Determine the (X, Y) coordinate at the center of the cell enclosing the given text.  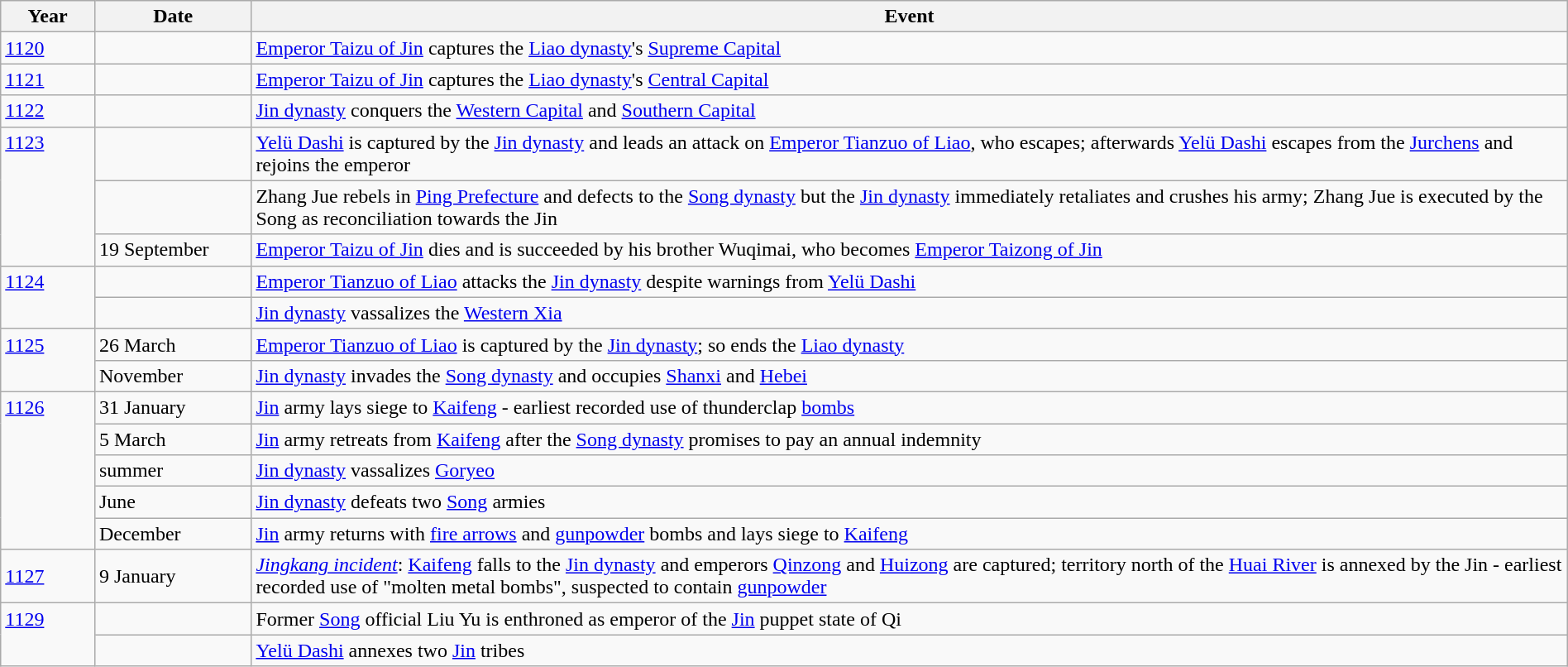
31 January (172, 407)
Jin dynasty invades the Song dynasty and occupies Shanxi and Hebei (910, 376)
Emperor Taizu of Jin captures the Liao dynasty's Central Capital (910, 79)
19 September (172, 250)
November (172, 376)
June (172, 502)
Year (48, 17)
Emperor Tianzuo of Liao is captured by the Jin dynasty; so ends the Liao dynasty (910, 344)
9 January (172, 576)
1125 (48, 360)
Jin dynasty defeats two Song armies (910, 502)
1123 (48, 196)
5 March (172, 439)
1121 (48, 79)
Emperor Tianzuo of Liao attacks the Jin dynasty despite warnings from Yelü Dashi (910, 281)
Jin dynasty conquers the Western Capital and Southern Capital (910, 111)
December (172, 534)
Jin army lays siege to Kaifeng - earliest recorded use of thunderclap bombs (910, 407)
Jin army retreats from Kaifeng after the Song dynasty promises to pay an annual indemnity (910, 439)
1124 (48, 297)
1129 (48, 635)
1122 (48, 111)
1127 (48, 576)
Jin dynasty vassalizes Goryeo (910, 471)
1126 (48, 470)
summer (172, 471)
1120 (48, 48)
Emperor Taizu of Jin dies and is succeeded by his brother Wuqimai, who becomes Emperor Taizong of Jin (910, 250)
Former Song official Liu Yu is enthroned as emperor of the Jin puppet state of Qi (910, 619)
Yelü Dashi annexes two Jin tribes (910, 650)
Emperor Taizu of Jin captures the Liao dynasty's Supreme Capital (910, 48)
Jin army returns with fire arrows and gunpowder bombs and lays siege to Kaifeng (910, 534)
Jin dynasty vassalizes the Western Xia (910, 313)
Date (172, 17)
26 March (172, 344)
Event (910, 17)
